Return [X, Y] of the center of cell containing provided text 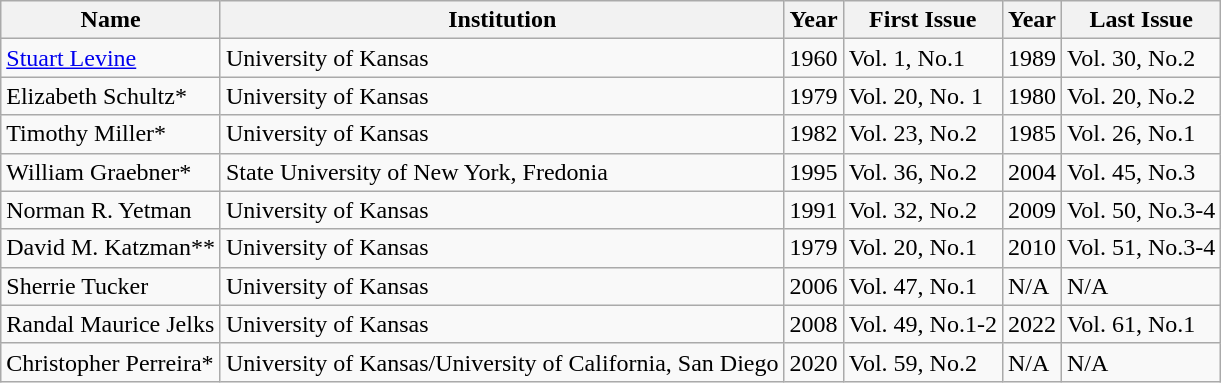
2020 [814, 362]
Vol. 20, No.1 [922, 248]
Vol. 51, No.3-4 [1140, 248]
Vol. 61, No.1 [1140, 324]
1991 [814, 210]
2004 [1032, 172]
Vol. 49, No.1-2 [922, 324]
Vol. 50, No.3-4 [1140, 210]
1989 [1032, 58]
Randal Maurice Jelks [111, 324]
1980 [1032, 96]
Name [111, 20]
1995 [814, 172]
Timothy Miller* [111, 134]
Vol. 20, No. 1 [922, 96]
William Graebner* [111, 172]
Vol. 45, No.3 [1140, 172]
Vol. 20, No.2 [1140, 96]
Vol. 1, No.1 [922, 58]
1985 [1032, 134]
Norman R. Yetman [111, 210]
Vol. 23, No.2 [922, 134]
Vol. 30, No.2 [1140, 58]
2010 [1032, 248]
Vol. 47, No.1 [922, 286]
Sherrie Tucker [111, 286]
Last Issue [1140, 20]
2008 [814, 324]
2009 [1032, 210]
1960 [814, 58]
Stuart Levine [111, 58]
Elizabeth Schultz* [111, 96]
1982 [814, 134]
2006 [814, 286]
University of Kansas/University of California, San Diego [502, 362]
Christopher Perreira* [111, 362]
Institution [502, 20]
Vol. 36, No.2 [922, 172]
Vol. 32, No.2 [922, 210]
2022 [1032, 324]
First Issue [922, 20]
David M. Katzman** [111, 248]
Vol. 26, No.1 [1140, 134]
State University of New York, Fredonia [502, 172]
Vol. 59, No.2 [922, 362]
